Extract the [x, y] coordinate from the center of the cell holding the provided text.  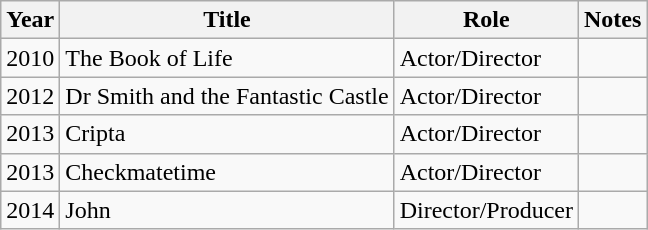
2012 [30, 96]
Cripta [227, 134]
2010 [30, 58]
Title [227, 20]
Role [486, 20]
Dr Smith and the Fantastic Castle [227, 96]
Checkmatetime [227, 172]
John [227, 210]
Director/Producer [486, 210]
Year [30, 20]
The Book of Life [227, 58]
2014 [30, 210]
Notes [613, 20]
